Determine the (X, Y) coordinate at the center of the cell enclosing the given text.  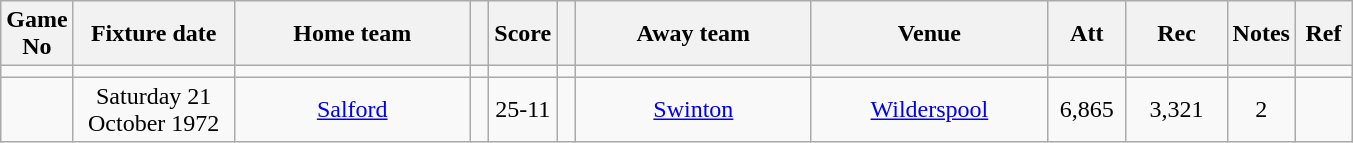
Fixture date (154, 34)
Rec (1176, 34)
2 (1261, 110)
Wilderspool (929, 110)
Score (523, 34)
3,321 (1176, 110)
Home team (352, 34)
Notes (1261, 34)
Att (1086, 34)
25-11 (523, 110)
Venue (929, 34)
Game No (37, 34)
Ref (1323, 34)
Swinton (693, 110)
6,865 (1086, 110)
Away team (693, 34)
Salford (352, 110)
Saturday 21 October 1972 (154, 110)
